Scan for the cell matching the given text and deliver its (X, Y) coordinate at center. 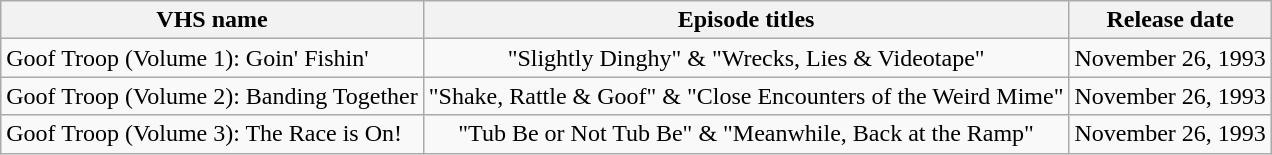
Episode titles (746, 20)
"Tub Be or Not Tub Be" & "Meanwhile, Back at the Ramp" (746, 134)
Goof Troop (Volume 1): Goin' Fishin' (212, 58)
Goof Troop (Volume 3): The Race is On! (212, 134)
"Shake, Rattle & Goof" & "Close Encounters of the Weird Mime" (746, 96)
Release date (1170, 20)
"Slightly Dinghy" & "Wrecks, Lies & Videotape" (746, 58)
VHS name (212, 20)
Goof Troop (Volume 2): Banding Together (212, 96)
